Capture the cell that displays the provided text and extract its (x, y) central coordinate. 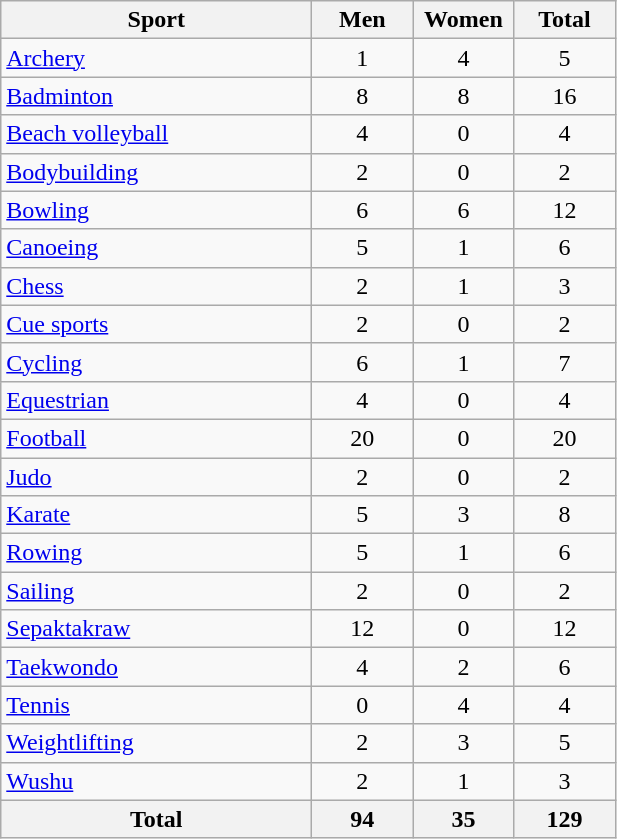
Men (362, 20)
7 (564, 362)
Sport (156, 20)
Women (464, 20)
Cycling (156, 362)
Tennis (156, 705)
94 (362, 819)
Archery (156, 58)
Bodybuilding (156, 172)
Chess (156, 286)
35 (464, 819)
Badminton (156, 96)
16 (564, 96)
Weightlifting (156, 743)
Wushu (156, 781)
Beach volleyball (156, 134)
Equestrian (156, 400)
Sailing (156, 591)
Bowling (156, 210)
Football (156, 438)
Sepaktakraw (156, 629)
Karate (156, 515)
Judo (156, 477)
Canoeing (156, 248)
Rowing (156, 553)
Cue sports (156, 324)
Taekwondo (156, 667)
129 (564, 819)
